From the cell containing the given text, extract its center point as (X, Y) coordinate. 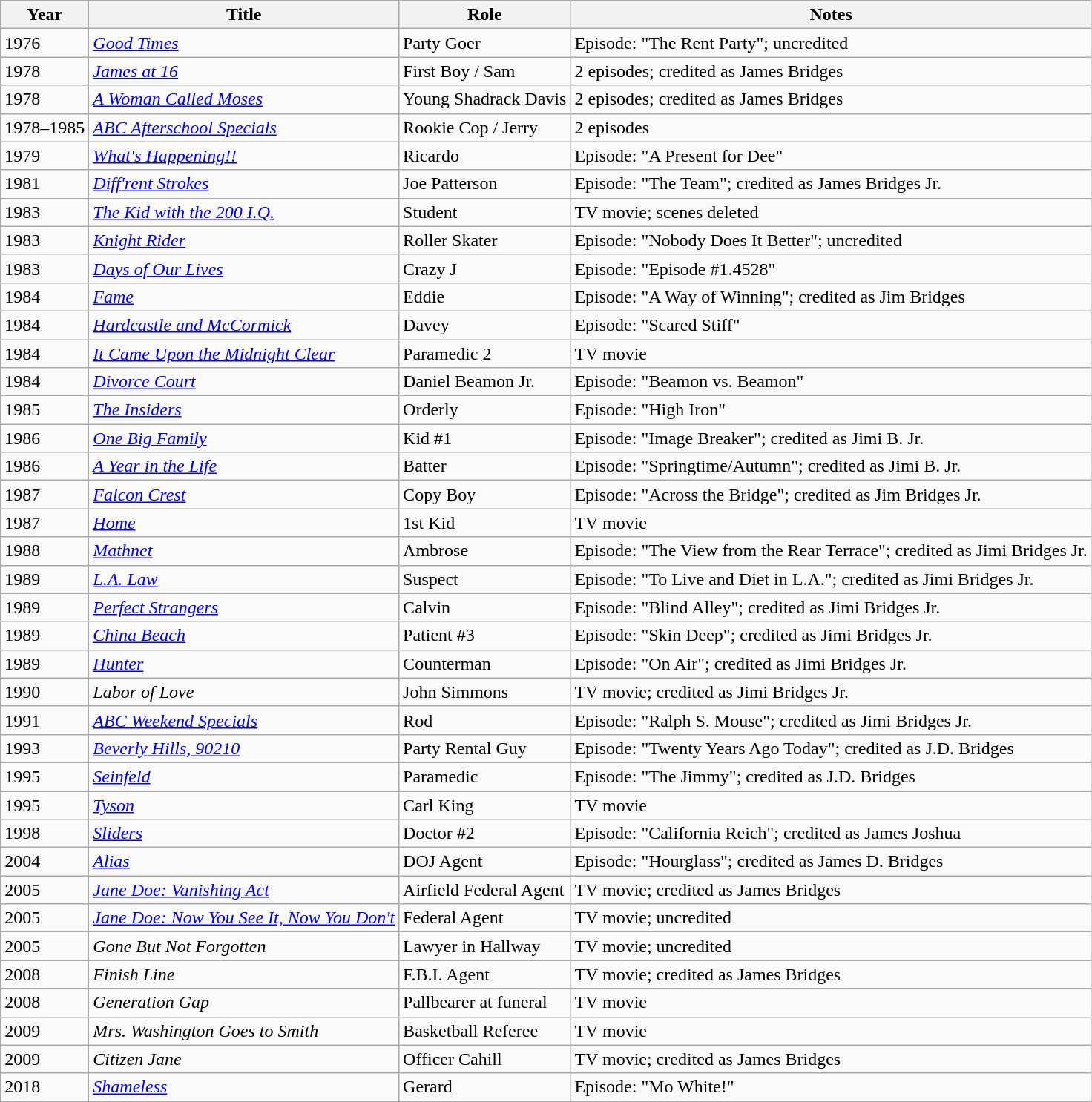
Episode: "Springtime/Autumn"; credited as Jimi B. Jr. (831, 466)
Episode: "The View from the Rear Terrace"; credited as Jimi Bridges Jr. (831, 551)
Hardcastle and McCormick (244, 325)
Generation Gap (244, 1003)
Perfect Strangers (244, 607)
Notes (831, 15)
Fame (244, 297)
1990 (45, 692)
Episode: "Episode #1.4528" (831, 268)
Episode: "Blind Alley"; credited as Jimi Bridges Jr. (831, 607)
Joe Patterson (485, 184)
Days of Our Lives (244, 268)
Lawyer in Hallway (485, 946)
Episode: "The Team"; credited as James Bridges Jr. (831, 184)
A Year in the Life (244, 466)
Rookie Cop / Jerry (485, 128)
Diff'rent Strokes (244, 184)
A Woman Called Moses (244, 99)
Doctor #2 (485, 834)
2004 (45, 862)
Gone But Not Forgotten (244, 946)
Episode: "Image Breaker"; credited as Jimi B. Jr. (831, 438)
Roller Skater (485, 240)
1985 (45, 410)
Episode: "On Air"; credited as Jimi Bridges Jr. (831, 664)
Ambrose (485, 551)
Tyson (244, 805)
Sliders (244, 834)
Gerard (485, 1087)
Title (244, 15)
Jane Doe: Vanishing Act (244, 890)
Episode: "Scared Stiff" (831, 325)
Episode: "California Reich"; credited as James Joshua (831, 834)
L.A. Law (244, 579)
Eddie (485, 297)
Finish Line (244, 974)
Alias (244, 862)
Year (45, 15)
Davey (485, 325)
China Beach (244, 636)
Daniel Beamon Jr. (485, 382)
Orderly (485, 410)
1988 (45, 551)
Shameless (244, 1087)
Paramedic 2 (485, 354)
Hunter (244, 664)
Mathnet (244, 551)
Young Shadrack Davis (485, 99)
Copy Boy (485, 495)
Mrs. Washington Goes to Smith (244, 1031)
1998 (45, 834)
Labor of Love (244, 692)
Ricardo (485, 156)
Home (244, 523)
Falcon Crest (244, 495)
Jane Doe: Now You See It, Now You Don't (244, 918)
Patient #3 (485, 636)
Batter (485, 466)
Episode: "Skin Deep"; credited as Jimi Bridges Jr. (831, 636)
Divorce Court (244, 382)
First Boy / Sam (485, 71)
DOJ Agent (485, 862)
Kid #1 (485, 438)
Carl King (485, 805)
Episode: "Ralph S. Mouse"; credited as Jimi Bridges Jr. (831, 720)
ABC Weekend Specials (244, 720)
Episode: "Twenty Years Ago Today"; credited as J.D. Bridges (831, 748)
John Simmons (485, 692)
1st Kid (485, 523)
Calvin (485, 607)
Party Goer (485, 43)
Officer Cahill (485, 1059)
James at 16 (244, 71)
Good Times (244, 43)
One Big Family (244, 438)
Episode: "The Rent Party"; uncredited (831, 43)
Episode: "Nobody Does It Better"; uncredited (831, 240)
Episode: "Beamon vs. Beamon" (831, 382)
1976 (45, 43)
Rod (485, 720)
Episode: "A Way of Winning"; credited as Jim Bridges (831, 297)
Counterman (485, 664)
Seinfeld (244, 776)
Basketball Referee (485, 1031)
F.B.I. Agent (485, 974)
ABC Afterschool Specials (244, 128)
Suspect (485, 579)
Citizen Jane (244, 1059)
The Insiders (244, 410)
Knight Rider (244, 240)
TV movie; credited as Jimi Bridges Jr. (831, 692)
Episode: "Across the Bridge"; credited as Jim Bridges Jr. (831, 495)
1979 (45, 156)
It Came Upon the Midnight Clear (244, 354)
The Kid with the 200 I.Q. (244, 212)
What's Happening!! (244, 156)
Episode: "Mo White!" (831, 1087)
1978–1985 (45, 128)
2018 (45, 1087)
1981 (45, 184)
Episode: "High Iron" (831, 410)
Episode: "Hourglass"; credited as James D. Bridges (831, 862)
Airfield Federal Agent (485, 890)
Party Rental Guy (485, 748)
Student (485, 212)
Pallbearer at funeral (485, 1003)
1991 (45, 720)
Beverly Hills, 90210 (244, 748)
Federal Agent (485, 918)
Crazy J (485, 268)
1993 (45, 748)
2 episodes (831, 128)
Episode: "To Live and Diet in L.A."; credited as Jimi Bridges Jr. (831, 579)
TV movie; scenes deleted (831, 212)
Role (485, 15)
Paramedic (485, 776)
Episode: "The Jimmy"; credited as J.D. Bridges (831, 776)
Episode: "A Present for Dee" (831, 156)
